Output the [X, Y] coordinate of the center of the cell containing the given text.  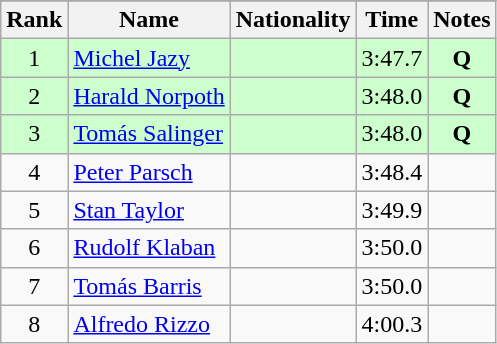
Rank [34, 20]
8 [34, 324]
Rudolf Klaban [149, 248]
3:47.7 [392, 58]
Name [149, 20]
Nationality [293, 20]
2 [34, 96]
Michel Jazy [149, 58]
3 [34, 134]
Stan Taylor [149, 210]
3:48.4 [392, 172]
7 [34, 286]
Alfredo Rizzo [149, 324]
Notes [462, 20]
Time [392, 20]
3:49.9 [392, 210]
Harald Norpoth [149, 96]
Tomás Barris [149, 286]
1 [34, 58]
4 [34, 172]
4:00.3 [392, 324]
6 [34, 248]
Peter Parsch [149, 172]
Tomás Salinger [149, 134]
5 [34, 210]
